Detect which cell encompasses the target text, then output its [X, Y] center coordinate. 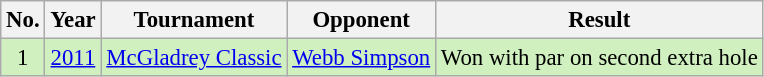
Opponent [362, 20]
Year [73, 20]
1 [23, 58]
Tournament [194, 20]
Won with par on second extra hole [599, 58]
Webb Simpson [362, 58]
No. [23, 20]
2011 [73, 58]
McGladrey Classic [194, 58]
Result [599, 20]
